Capture the cell that displays the provided text and extract its [X, Y] central coordinate. 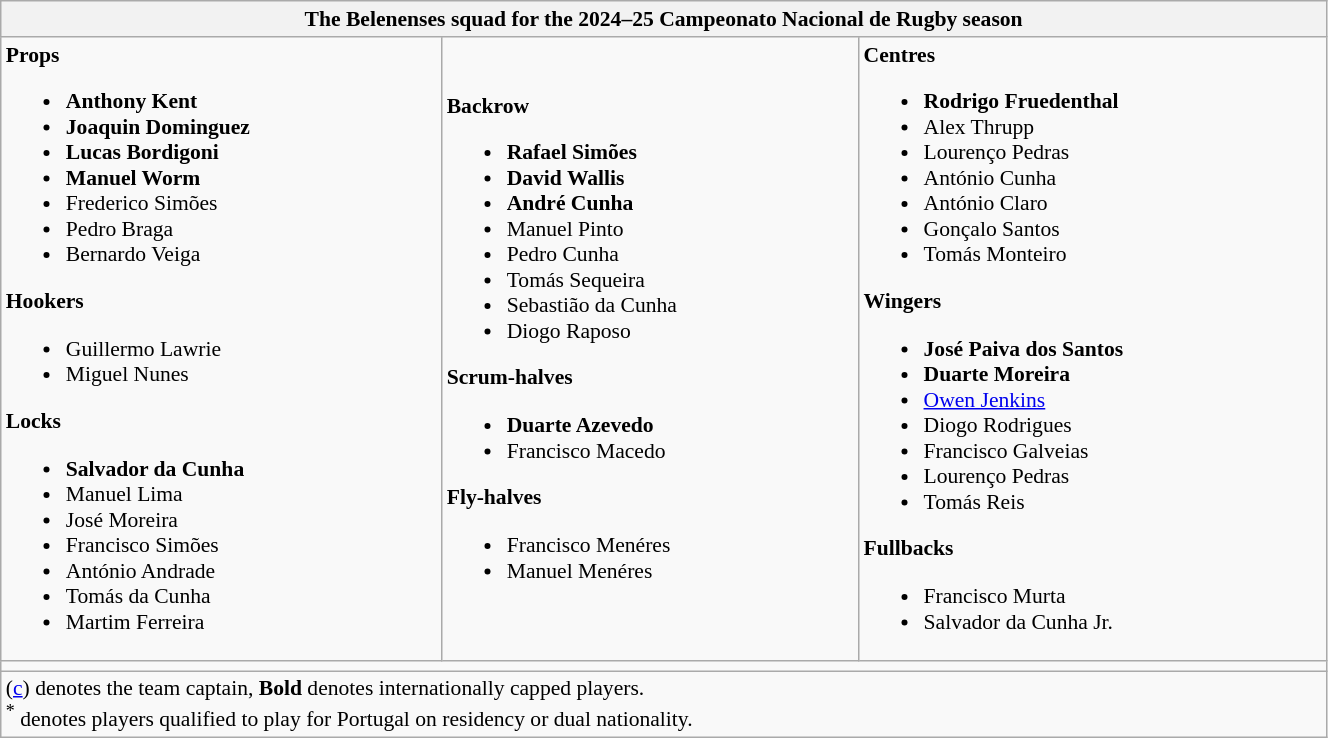
The Belenenses squad for the 2024–25 Campeonato Nacional de Rugby season [664, 19]
